Pinpoint the cell where the given text exists, returning its [X, Y] midpoint coordinate. 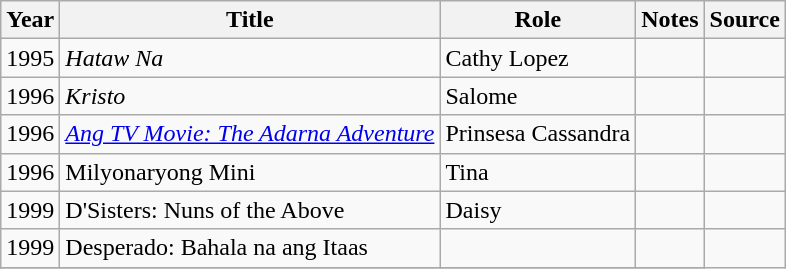
Milyonaryong Mini [250, 172]
Source [744, 20]
Hataw Na [250, 58]
D'Sisters: Nuns of the Above [250, 210]
Title [250, 20]
Ang TV Movie: The Adarna Adventure [250, 134]
Cathy Lopez [538, 58]
1995 [30, 58]
Tina [538, 172]
Kristo [250, 96]
Role [538, 20]
Year [30, 20]
Salome [538, 96]
Notes [670, 20]
Desperado: Bahala na ang Itaas [250, 248]
Prinsesa Cassandra [538, 134]
Daisy [538, 210]
